Identify which cell holds the provided text, then report its [X, Y] central coordinate. 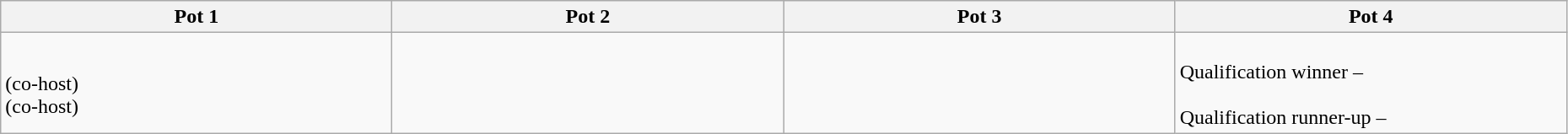
Pot 3 [979, 17]
(co-host) (co-host) [197, 83]
Qualification winner – Qualification runner-up – [1371, 83]
Pot 4 [1371, 17]
Pot 1 [197, 17]
Pot 2 [588, 17]
